Output the [x, y] coordinate of the center of the cell containing the given text.  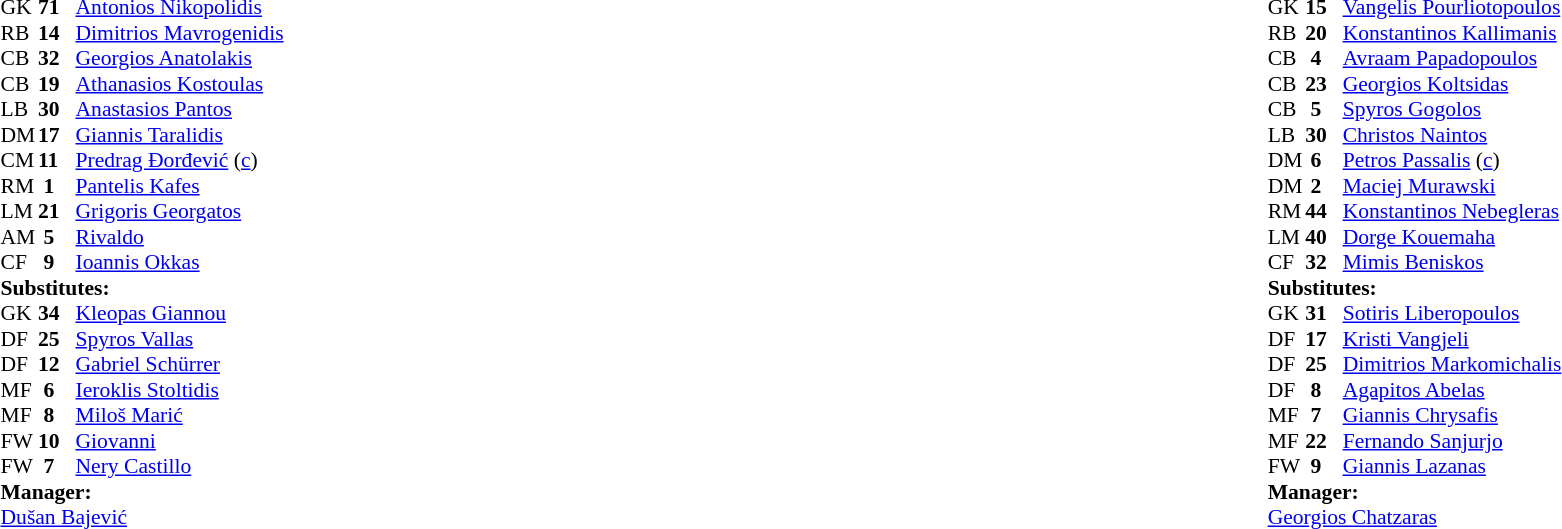
Giovanni [180, 441]
Ieroklis Stoltidis [180, 390]
Sotiris Liberopoulos [1452, 313]
34 [57, 313]
4 [1324, 59]
Konstantinos Nebegleras [1452, 211]
Dimitrios Markomichalis [1452, 365]
Petros Passalis (c) [1452, 161]
AM [19, 237]
Giannis Taralidis [180, 135]
Fernando Sanjurjo [1452, 441]
Dimitrios Mavrogenidis [180, 33]
Spyros Vallas [180, 339]
Agapitos Abelas [1452, 390]
Giannis Lazanas [1452, 467]
12 [57, 365]
Kristi Vangjeli [1452, 339]
Maciej Murawski [1452, 186]
31 [1324, 313]
Miloš Marić [180, 415]
2 [1324, 186]
40 [1324, 237]
11 [57, 161]
44 [1324, 211]
Ioannis Okkas [180, 263]
Spyros Gogolos [1452, 109]
10 [57, 441]
Gabriel Schürrer [180, 365]
CM [19, 161]
Georgios Anatolakis [180, 59]
Georgios Koltsidas [1452, 84]
22 [1324, 441]
1 [57, 186]
Predrag Đorđević (c) [180, 161]
Avraam Papadopoulos [1452, 59]
Kleopas Giannou [180, 313]
Anastasios Pantos [180, 109]
20 [1324, 33]
Athanasios Kostoulas [180, 84]
14 [57, 33]
Christos Naintos [1452, 135]
19 [57, 84]
Mimis Beniskos [1452, 263]
Pantelis Kafes [180, 186]
21 [57, 211]
Konstantinos Kallimanis [1452, 33]
Nery Castillo [180, 467]
23 [1324, 84]
Grigoris Georgatos [180, 211]
Dorge Kouemaha [1452, 237]
Rivaldo [180, 237]
Giannis Chrysafis [1452, 415]
